Output the (X, Y) coordinate of the center of the cell containing the given text.  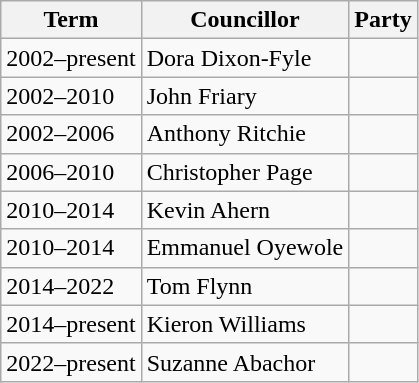
Party (383, 20)
Term (71, 20)
2002–present (71, 58)
Kieron Williams (245, 324)
2002–2010 (71, 96)
2022–present (71, 362)
2006–2010 (71, 172)
Anthony Ritchie (245, 134)
Emmanuel Oyewole (245, 248)
Kevin Ahern (245, 210)
Suzanne Abachor (245, 362)
2014–present (71, 324)
2002–2006 (71, 134)
Dora Dixon-Fyle (245, 58)
John Friary (245, 96)
Tom Flynn (245, 286)
Councillor (245, 20)
2014–2022 (71, 286)
Christopher Page (245, 172)
